For the text-containing cell, return its midpoint in (X, Y) coordinate format. 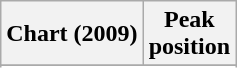
Chart (2009) (72, 34)
Peakposition (189, 34)
